Provide the [X, Y] coordinate of the cell's center where the given text is located.  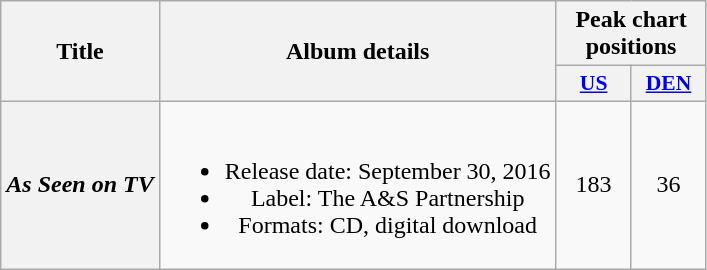
As Seen on TV [80, 184]
Album details [358, 52]
Release date: September 30, 2016Label: The A&S PartnershipFormats: CD, digital download [358, 184]
Title [80, 52]
Peak chart positions [631, 34]
36 [668, 184]
US [594, 84]
183 [594, 184]
DEN [668, 84]
